Detect which cell encompasses the target text, then output its (x, y) center coordinate. 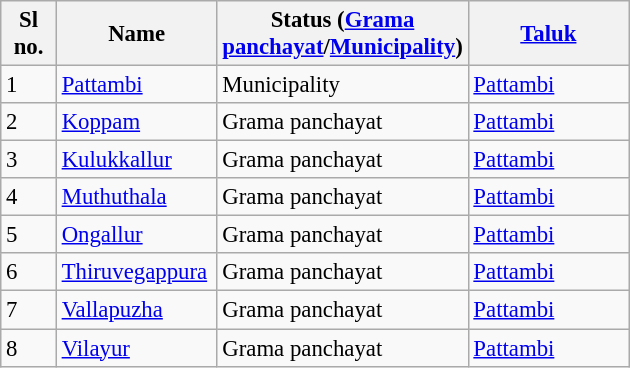
Koppam (136, 122)
5 (29, 235)
Status (Grama panchayat/Municipality) (342, 34)
Municipality (342, 85)
3 (29, 160)
1 (29, 85)
Vallapuzha (136, 310)
Kulukkallur (136, 160)
Muthuthala (136, 197)
8 (29, 348)
6 (29, 273)
Thiruvegappura (136, 273)
4 (29, 197)
Ongallur (136, 235)
Sl no. (29, 34)
Vilayur (136, 348)
2 (29, 122)
7 (29, 310)
Name (136, 34)
Taluk (548, 34)
